Pinpoint the cell where the given text exists, returning its (X, Y) midpoint coordinate. 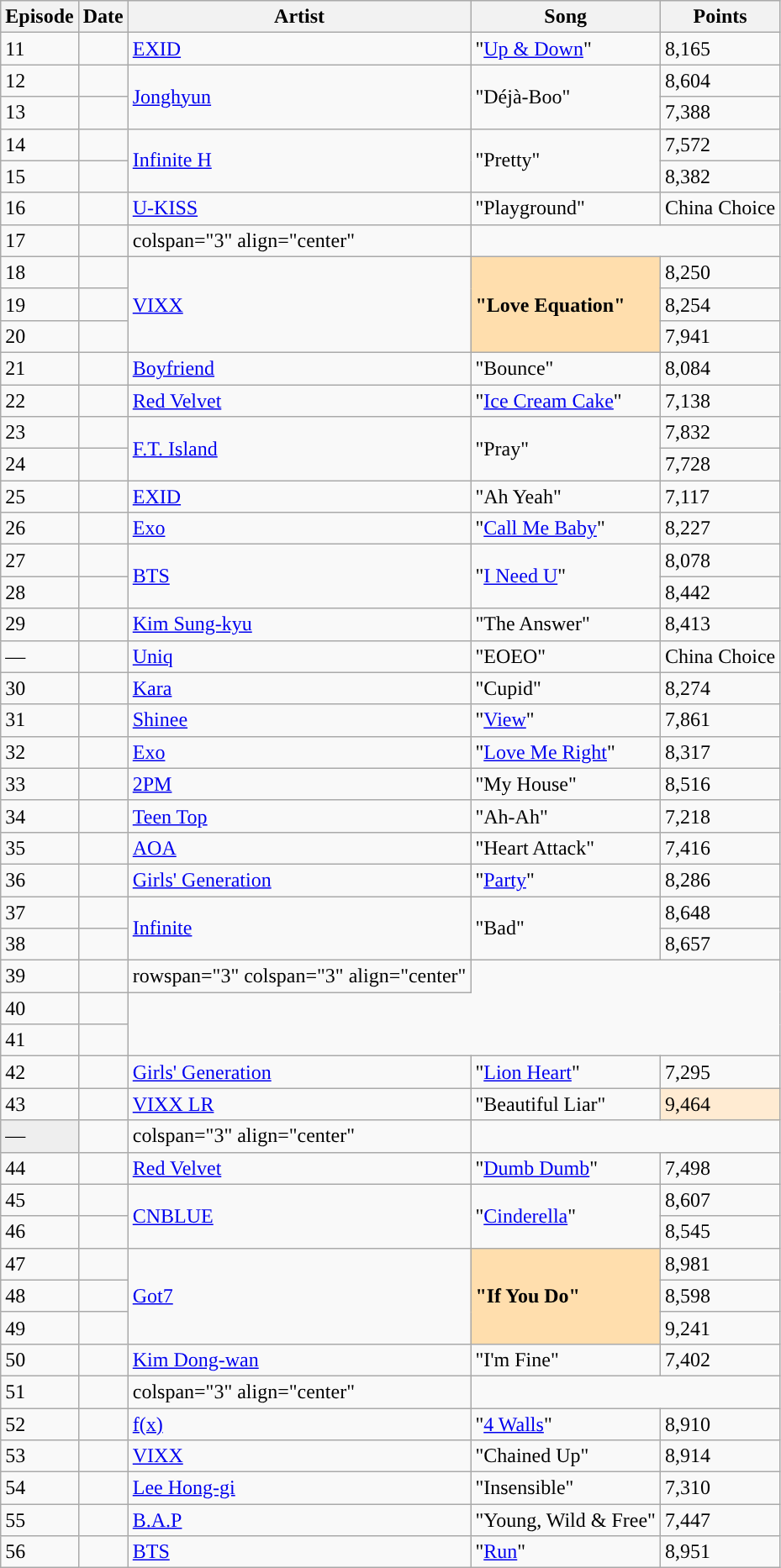
23 (40, 433)
32 (40, 752)
8,951 (720, 1552)
8,413 (720, 624)
7,295 (720, 1072)
56 (40, 1552)
8,084 (720, 368)
25 (40, 497)
7,388 (720, 113)
36 (40, 880)
Teen Top (299, 816)
8,914 (720, 1456)
"Bad" (565, 928)
7,832 (720, 433)
13 (40, 113)
7,572 (720, 145)
"Heart Attack" (565, 848)
"Love Me Right" (565, 752)
CNBLUE (299, 1216)
22 (40, 401)
7,941 (720, 336)
53 (40, 1456)
18 (40, 272)
"I'm Fine" (565, 1360)
26 (40, 529)
Kim Dong-wan (299, 1360)
8,516 (720, 784)
50 (40, 1360)
7,416 (720, 848)
"I Need U" (565, 576)
8,442 (720, 592)
"Cinderella" (565, 1216)
"Call Me Baby" (565, 529)
f(x) (299, 1424)
14 (40, 145)
"Insensible" (565, 1488)
8,910 (720, 1424)
Artist (299, 17)
"Beautiful Liar" (565, 1104)
24 (40, 465)
11 (40, 49)
31 (40, 720)
8,078 (720, 560)
20 (40, 336)
7,310 (720, 1488)
48 (40, 1296)
"Dumb Dumb" (565, 1168)
Kara (299, 688)
8,165 (720, 49)
Boyfriend (299, 368)
"Lion Heart" (565, 1072)
7,498 (720, 1168)
rowspan="3" colspan="3" align="center" (299, 976)
8,227 (720, 529)
"Run" (565, 1552)
AOA (299, 848)
29 (40, 624)
8,545 (720, 1232)
47 (40, 1264)
"Love Equation" (565, 304)
"Pretty" (565, 160)
7,218 (720, 816)
"Bounce" (565, 368)
"Playground" (565, 208)
"Ah-Ah" (565, 816)
8,981 (720, 1264)
12 (40, 81)
21 (40, 368)
38 (40, 944)
16 (40, 208)
8,250 (720, 272)
"Ah Yeah" (565, 497)
Kim Sung-kyu (299, 624)
"Young, Wild & Free" (565, 1520)
8,274 (720, 688)
49 (40, 1328)
7,861 (720, 720)
VIXX LR (299, 1104)
54 (40, 1488)
F.T. Island (299, 449)
"Chained Up" (565, 1456)
"4 Walls" (565, 1424)
44 (40, 1168)
"Party" (565, 880)
Points (720, 17)
42 (40, 1072)
39 (40, 976)
15 (40, 176)
U-KISS (299, 208)
Infinite (299, 928)
"The Answer" (565, 624)
Uniq (299, 656)
8,382 (720, 176)
Lee Hong-gi (299, 1488)
8,604 (720, 81)
9,464 (720, 1104)
"View" (565, 720)
7,402 (720, 1360)
46 (40, 1232)
17 (40, 240)
19 (40, 304)
8,254 (720, 304)
2PM (299, 784)
8,657 (720, 944)
7,447 (720, 1520)
Song (565, 17)
8,286 (720, 880)
"Pray" (565, 449)
28 (40, 592)
30 (40, 688)
"Déjà-Boo" (565, 97)
45 (40, 1200)
43 (40, 1104)
7,117 (720, 497)
7,138 (720, 401)
"Cupid" (565, 688)
"If You Do" (565, 1296)
41 (40, 1040)
Infinite H (299, 160)
51 (40, 1392)
37 (40, 912)
"Ice Cream Cake" (565, 401)
8,607 (720, 1200)
Got7 (299, 1296)
7,728 (720, 465)
Jonghyun (299, 97)
27 (40, 560)
52 (40, 1424)
55 (40, 1520)
Shinee (299, 720)
34 (40, 816)
"EOEO" (565, 656)
Date (103, 17)
Episode (40, 17)
33 (40, 784)
8,648 (720, 912)
9,241 (720, 1328)
B.A.P (299, 1520)
8,317 (720, 752)
"My House" (565, 784)
8,598 (720, 1296)
"Up & Down" (565, 49)
35 (40, 848)
40 (40, 1008)
